Provide the [x, y] coordinate of the cell's center where the given text is located.  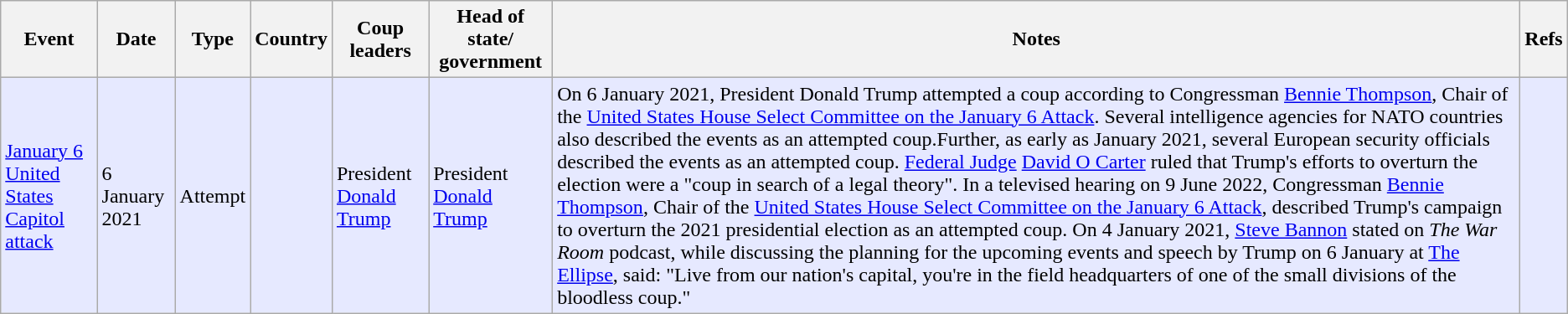
Date [136, 39]
Refs [1544, 39]
6 January 2021 [136, 196]
January 6 United States Capitol attack [49, 196]
Attempt [213, 196]
Coup leaders [380, 39]
Notes [1037, 39]
Country [291, 39]
Type [213, 39]
Event [49, 39]
Head of state/government [491, 39]
